Output the (X, Y) coordinate of the center of the cell containing the given text.  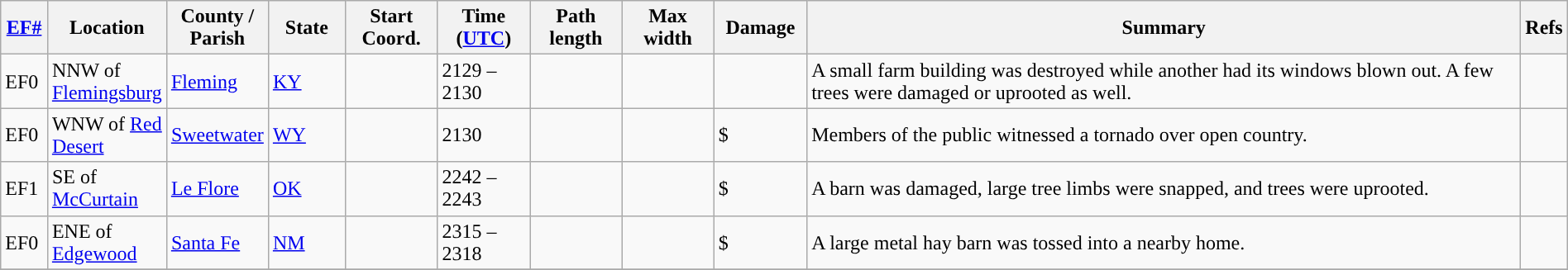
2130 (484, 135)
KY (306, 81)
2315 – 2318 (484, 243)
EF# (25, 28)
County / Parish (217, 28)
Santa Fe (217, 243)
Sweetwater (217, 135)
A large metal hay barn was tossed into a nearby home. (1164, 243)
Refs (1544, 28)
OK (306, 188)
2242 – 2243 (484, 188)
WNW of Red Desert (107, 135)
Le Flore (217, 188)
NM (306, 243)
SE of McCurtain (107, 188)
NNW of Flemingsburg (107, 81)
Start Coord. (391, 28)
Members of the public witnessed a tornado over open country. (1164, 135)
Max width (668, 28)
EF1 (25, 188)
Location (107, 28)
2129 – 2130 (484, 81)
Summary (1164, 28)
Fleming (217, 81)
Path length (576, 28)
WY (306, 135)
A small farm building was destroyed while another had its windows blown out. A few trees were damaged or uprooted as well. (1164, 81)
A barn was damaged, large tree limbs were snapped, and trees were uprooted. (1164, 188)
State (306, 28)
Damage (761, 28)
ENE of Edgewood (107, 243)
Time (UTC) (484, 28)
